Determine the (x, y) coordinate at the center of the cell enclosing the given text.  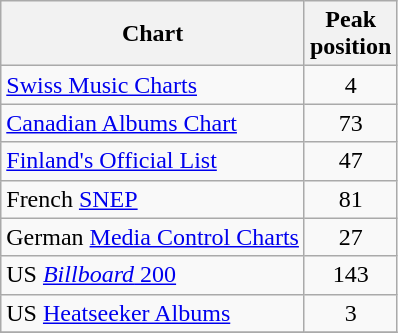
73 (350, 123)
143 (350, 275)
German Media Control Charts (153, 237)
Swiss Music Charts (153, 85)
Canadian Albums Chart (153, 123)
3 (350, 313)
US Heatseeker Albums (153, 313)
Peakposition (350, 34)
US Billboard 200 (153, 275)
Chart (153, 34)
47 (350, 161)
4 (350, 85)
27 (350, 237)
French SNEP (153, 199)
81 (350, 199)
Finland's Official List (153, 161)
